Output the (X, Y) coordinate of the center of the cell containing the given text.  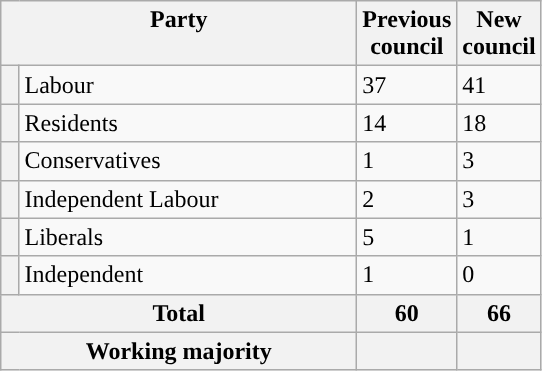
41 (499, 85)
Independent Labour (188, 199)
18 (499, 123)
Residents (188, 123)
Liberals (188, 237)
Previous council (407, 34)
New council (499, 34)
Conservatives (188, 161)
Party (179, 34)
Working majority (179, 351)
Independent (188, 275)
Total (179, 313)
14 (407, 123)
5 (407, 237)
Labour (188, 85)
60 (407, 313)
37 (407, 85)
2 (407, 199)
0 (499, 275)
66 (499, 313)
